Extract the (x, y) coordinate from the center of the cell holding the provided text.  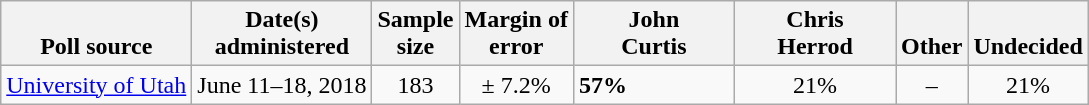
ChrisHerrod (814, 34)
June 11–18, 2018 (282, 85)
Date(s)administered (282, 34)
183 (416, 85)
– (932, 85)
Undecided (1028, 34)
Other (932, 34)
Samplesize (416, 34)
JohnCurtis (654, 34)
Margin oferror (516, 34)
Poll source (96, 34)
± 7.2% (516, 85)
57% (654, 85)
University of Utah (96, 85)
